Output the (x, y) coordinate of the center of the cell containing the given text.  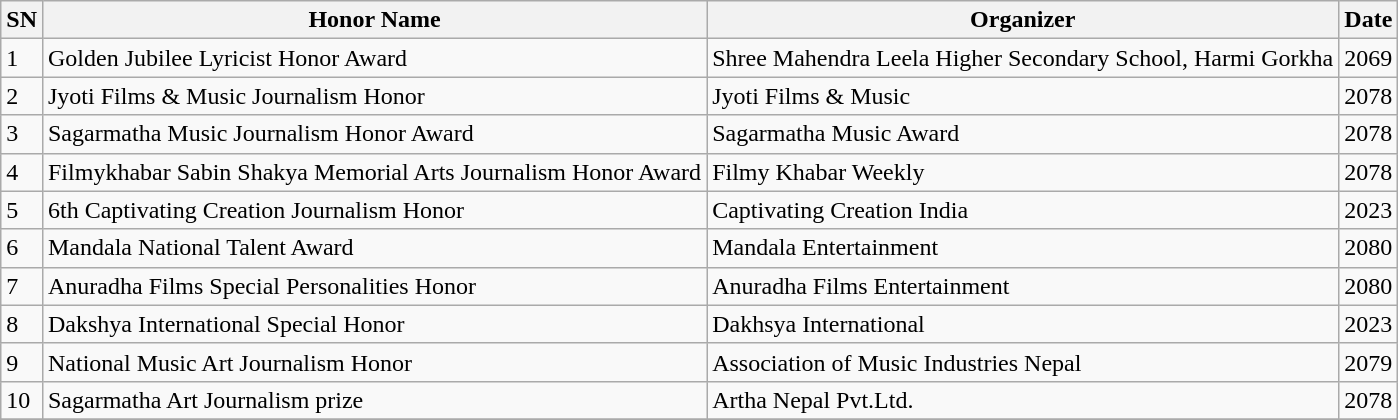
Filmykhabar Sabin Shakya Memorial Arts Journalism Honor Award (374, 172)
1 (22, 58)
2069 (1368, 58)
National Music Art Journalism Honor (374, 362)
6th Captivating Creation Journalism Honor (374, 210)
Dakshya International Special Honor (374, 324)
Sagarmatha Music Journalism Honor Award (374, 134)
Artha Nepal Pvt.Ltd. (1023, 400)
Association of Music Industries Nepal (1023, 362)
Filmy Khabar Weekly (1023, 172)
Date (1368, 20)
6 (22, 248)
Mandala National Talent Award (374, 248)
Jyoti Films & Music (1023, 96)
Captivating Creation India (1023, 210)
Honor Name (374, 20)
4 (22, 172)
8 (22, 324)
SN (22, 20)
3 (22, 134)
Shree Mahendra Leela Higher Secondary School, Harmi Gorkha (1023, 58)
Sagarmatha Music Award (1023, 134)
Organizer (1023, 20)
7 (22, 286)
10 (22, 400)
Anuradha Films Entertainment (1023, 286)
Mandala Entertainment (1023, 248)
2079 (1368, 362)
2 (22, 96)
Dakhsya International (1023, 324)
9 (22, 362)
Sagarmatha Art Journalism prize (374, 400)
Golden Jubilee Lyricist Honor Award (374, 58)
Anuradha Films Special Personalities Honor (374, 286)
5 (22, 210)
Jyoti Films & Music Journalism Honor (374, 96)
